Extract the [x, y] coordinate from the center of the cell holding the provided text.  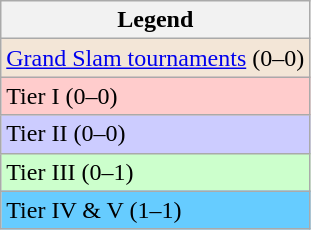
Tier IV & V (1–1) [156, 210]
Grand Slam tournaments (0–0) [156, 58]
Tier III (0–1) [156, 172]
Tier II (0–0) [156, 134]
Legend [156, 20]
Tier I (0–0) [156, 96]
